Determine the [x, y] coordinate at the center of the cell enclosing the given text.  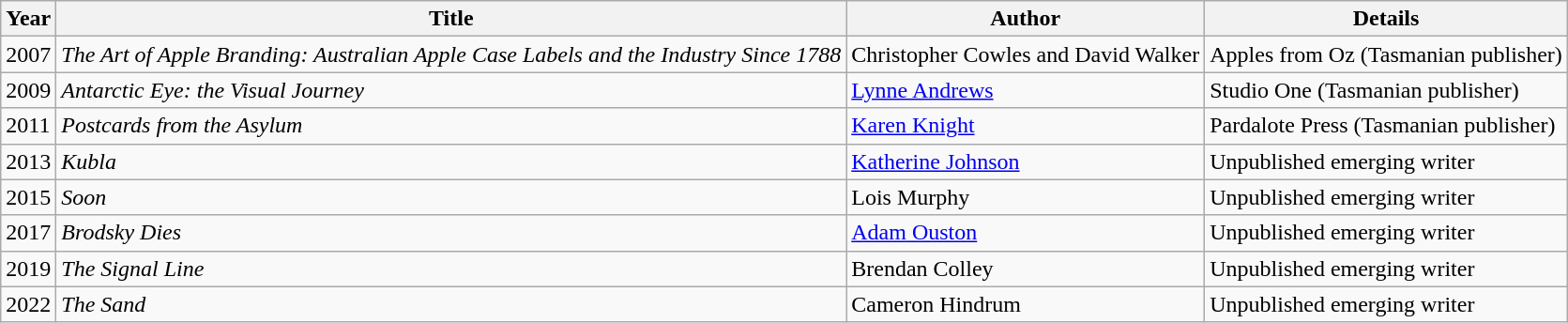
Apples from Oz (Tasmanian publisher) [1387, 54]
Cameron Hindrum [1026, 304]
Year [28, 19]
2022 [28, 304]
Brodsky Dies [451, 233]
Soon [451, 197]
The Sand [451, 304]
2019 [28, 269]
Pardalote Press (Tasmanian publisher) [1387, 126]
Adam Ouston [1026, 233]
The Signal Line [451, 269]
Karen Knight [1026, 126]
Katherine Johnson [1026, 161]
2011 [28, 126]
Kubla [451, 161]
Antarctic Eye: the Visual Journey [451, 90]
Brendan Colley [1026, 269]
2007 [28, 54]
2013 [28, 161]
2009 [28, 90]
Lynne Andrews [1026, 90]
Details [1387, 19]
2017 [28, 233]
Postcards from the Asylum [451, 126]
Title [451, 19]
Lois Murphy [1026, 197]
Studio One (Tasmanian publisher) [1387, 90]
Author [1026, 19]
2015 [28, 197]
Christopher Cowles and David Walker [1026, 54]
The Art of Apple Branding: Australian Apple Case Labels and the Industry Since 1788 [451, 54]
